Capture the cell that displays the provided text and extract its [x, y] central coordinate. 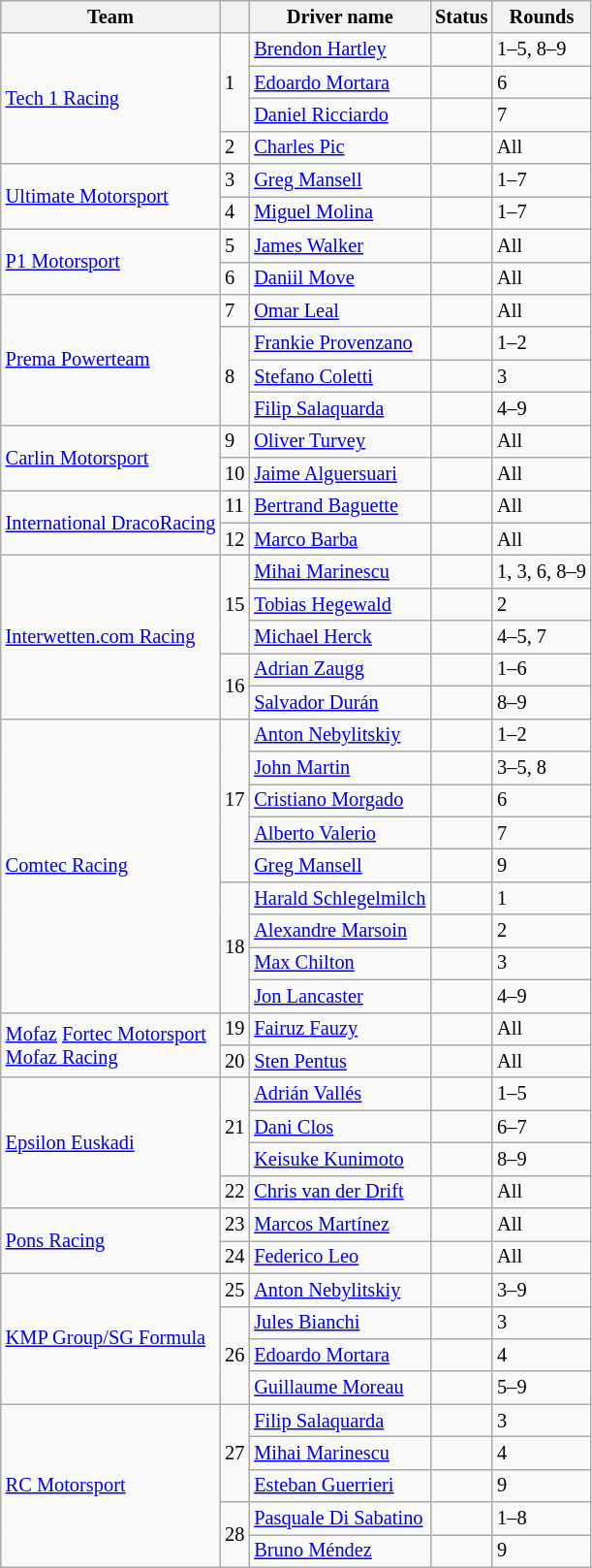
Tobias Hegewald [339, 604]
Team [110, 16]
KMP Group/SG Formula [110, 1338]
Salvador Durán [339, 702]
25 [234, 1290]
27 [234, 1453]
Sten Pentus [339, 1061]
RC Motorsport [110, 1486]
Prema Powerteam [110, 359]
Marcos Martínez [339, 1225]
Carlin Motorsport [110, 458]
Bertrand Baguette [339, 506]
6–7 [541, 1127]
Guillaume Moreau [339, 1388]
Stefano Coletti [339, 376]
John Martin [339, 767]
Rounds [541, 16]
10 [234, 474]
Mofaz Fortec Motorsport Mofaz Racing [110, 1045]
Jules Bianchi [339, 1323]
28 [234, 1534]
1–6 [541, 669]
Epsilon Euskadi [110, 1142]
Frankie Provenzano [339, 343]
Miguel Molina [339, 212]
Jon Lancaster [339, 996]
Status [461, 16]
11 [234, 506]
19 [234, 1029]
Daniil Move [339, 278]
Michael Herck [339, 637]
4–5, 7 [541, 637]
15 [234, 603]
1–5 [541, 1094]
Jaime Alguersuari [339, 474]
Cristiano Morgado [339, 800]
1–8 [541, 1519]
22 [234, 1192]
3–9 [541, 1290]
5 [234, 245]
Alexandre Marsoin [339, 931]
Pasquale Di Sabatino [339, 1519]
1–5, 8–9 [541, 49]
Ultimate Motorsport [110, 196]
12 [234, 539]
Charles Pic [339, 147]
20 [234, 1061]
Esteban Guerrieri [339, 1486]
18 [234, 946]
Fairuz Fauzy [339, 1029]
8 [234, 376]
Keisuke Kunimoto [339, 1159]
Pons Racing [110, 1241]
Interwetten.com Racing [110, 636]
Bruno Méndez [339, 1551]
21 [234, 1127]
Chris van der Drift [339, 1192]
Brendon Hartley [339, 49]
Adrián Vallés [339, 1094]
Comtec Racing [110, 865]
5–9 [541, 1388]
James Walker [339, 245]
Marco Barba [339, 539]
26 [234, 1356]
Alberto Valerio [339, 833]
P1 Motorsport [110, 262]
Omar Leal [339, 310]
24 [234, 1257]
1, 3, 6, 8–9 [541, 571]
3–5, 8 [541, 767]
Harald Schlegelmilch [339, 898]
Dani Clos [339, 1127]
Federico Leo [339, 1257]
17 [234, 800]
Max Chilton [339, 963]
Driver name [339, 16]
Daniel Ricciardo [339, 114]
Tech 1 Racing [110, 99]
16 [234, 685]
Oliver Turvey [339, 441]
International DracoRacing [110, 522]
23 [234, 1225]
Adrian Zaugg [339, 669]
